Return (x, y) of the center of cell containing provided text 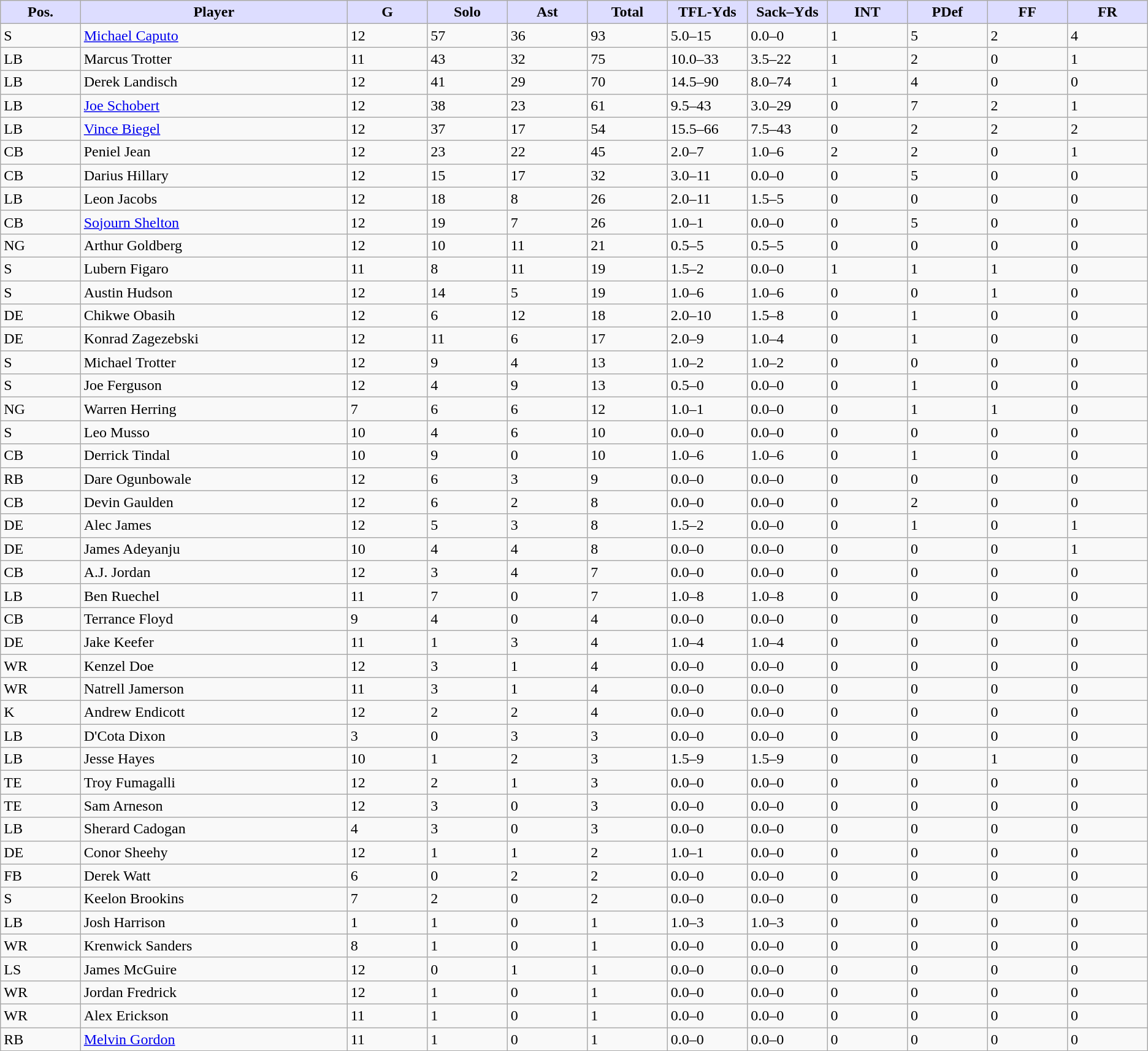
2.0–9 (707, 339)
Derrick Tindal (213, 456)
Lubern Figaro (213, 269)
Krenwick Sanders (213, 946)
INT (867, 12)
Solo (467, 12)
37 (467, 129)
Leo Musso (213, 432)
93 (627, 36)
10.0–33 (707, 59)
41 (467, 82)
Kenzel Doe (213, 665)
9.5–43 (707, 105)
38 (467, 105)
TFL-Yds (707, 12)
3.5–22 (787, 59)
Darius Hillary (213, 175)
Derek Watt (213, 876)
PDef (947, 12)
G (387, 12)
2.0–10 (707, 316)
Sojourn Shelton (213, 222)
1.5–5 (787, 199)
14 (467, 292)
8.0–74 (787, 82)
Marcus Trotter (213, 59)
K (40, 713)
Total (627, 12)
Vince Biegel (213, 129)
3.0–29 (787, 105)
Player (213, 12)
21 (627, 245)
Terrance Floyd (213, 619)
A.J. Jordan (213, 572)
61 (627, 105)
Natrell Jamerson (213, 689)
D'Cota Dixon (213, 736)
Warren Herring (213, 409)
FR (1108, 12)
Sherard Cadogan (213, 829)
70 (627, 82)
0.5–0 (707, 386)
75 (627, 59)
14.5–90 (707, 82)
Josh Harrison (213, 922)
Troy Fumagalli (213, 782)
Peniel Jean (213, 152)
Alex Erickson (213, 1015)
2.0–7 (707, 152)
Sack–Yds (787, 12)
Austin Hudson (213, 292)
Jesse Hayes (213, 759)
Ast (547, 12)
22 (547, 152)
Derek Landisch (213, 82)
Melvin Gordon (213, 1039)
29 (547, 82)
Joe Schobert (213, 105)
Michael Caputo (213, 36)
Ben Ruechel (213, 595)
James McGuire (213, 969)
James Adeyanju (213, 549)
Keelon Brookins (213, 899)
43 (467, 59)
Pos. (40, 12)
45 (627, 152)
Chikwe Obasih (213, 316)
Dare Ogunbowale (213, 479)
LS (40, 969)
Arthur Goldberg (213, 245)
Conor Sheehy (213, 852)
FF (1027, 12)
Konrad Zagezebski (213, 339)
Joe Ferguson (213, 386)
Leon Jacobs (213, 199)
5.0–15 (707, 36)
1.5–8 (787, 316)
2.0–11 (707, 199)
Michael Trotter (213, 362)
3.0–11 (707, 175)
Devin Gaulden (213, 502)
15.5–66 (707, 129)
57 (467, 36)
54 (627, 129)
Andrew Endicott (213, 713)
FB (40, 876)
Jordan Fredrick (213, 992)
Jake Keefer (213, 642)
Alec James (213, 525)
7.5–43 (787, 129)
15 (467, 175)
Sam Arneson (213, 806)
36 (547, 36)
